Capture the cell that displays the provided text and extract its [x, y] central coordinate. 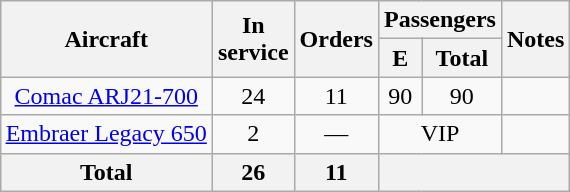
E [400, 58]
Notes [535, 39]
24 [253, 96]
Embraer Legacy 650 [106, 134]
Orders [336, 39]
— [336, 134]
Passengers [440, 20]
VIP [440, 134]
26 [253, 172]
2 [253, 134]
Comac ARJ21-700 [106, 96]
Aircraft [106, 39]
In service [253, 39]
